Return the [X, Y] coordinate for the center point of the cell that contains the specified text.  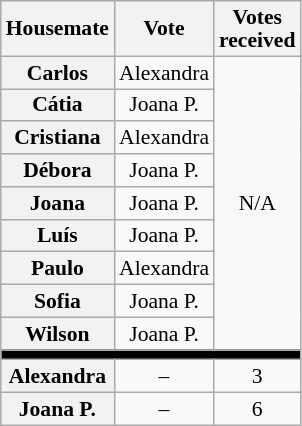
3 [257, 376]
Wilson [58, 334]
Vote [164, 28]
N/A [257, 203]
Votesreceived [257, 28]
Carlos [58, 72]
Housemate [58, 28]
Sofia [58, 302]
Cristiana [58, 138]
6 [257, 410]
Paulo [58, 268]
Luís [58, 236]
Cátia [58, 106]
Débora [58, 170]
Joana [58, 204]
